From the cell containing the given text, extract its center point as [X, Y] coordinate. 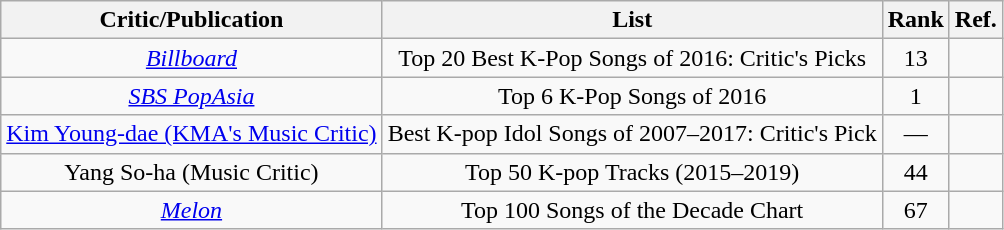
1 [916, 96]
Kim Young-dae (KMA's Music Critic) [192, 134]
Top 6 K-Pop Songs of 2016 [632, 96]
Critic/Publication [192, 20]
Melon [192, 210]
Ref. [976, 20]
Billboard [192, 58]
13 [916, 58]
67 [916, 210]
SBS PopAsia [192, 96]
Rank [916, 20]
Top 50 K-pop Tracks (2015–2019) [632, 172]
Top 20 Best K-Pop Songs of 2016: Critic's Picks [632, 58]
44 [916, 172]
— [916, 134]
Top 100 Songs of the Decade Chart [632, 210]
Yang So-ha (Music Critic) [192, 172]
Best K-pop Idol Songs of 2007–2017: Critic's Pick [632, 134]
List [632, 20]
